Output the (X, Y) coordinate of the center of the cell containing the given text.  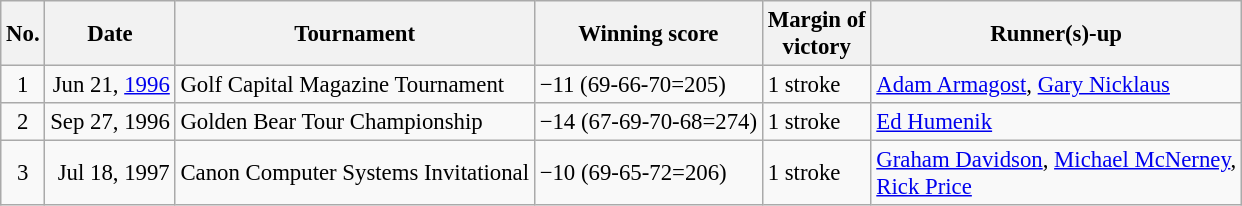
Canon Computer Systems Invitational (354, 174)
Jul 18, 1997 (110, 174)
Date (110, 34)
Graham Davidson, Michael McNerney, Rick Price (1056, 174)
−10 (69-65-72=206) (648, 174)
Tournament (354, 34)
−14 (67-69-70-68=274) (648, 122)
Ed Humenik (1056, 122)
1 (23, 85)
No. (23, 34)
Runner(s)-up (1056, 34)
−11 (69-66-70=205) (648, 85)
3 (23, 174)
Adam Armagost, Gary Nicklaus (1056, 85)
Golden Bear Tour Championship (354, 122)
Jun 21, 1996 (110, 85)
Winning score (648, 34)
Margin ofvictory (816, 34)
2 (23, 122)
Golf Capital Magazine Tournament (354, 85)
Sep 27, 1996 (110, 122)
